Scan for the cell matching the given text and deliver its (x, y) coordinate at center. 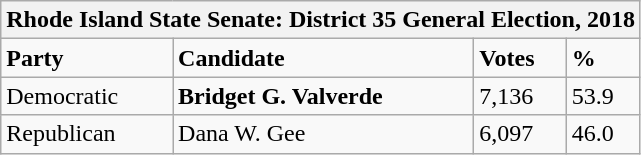
Party (87, 58)
% (603, 58)
6,097 (520, 134)
46.0 (603, 134)
Dana W. Gee (324, 134)
Republican (87, 134)
Bridget G. Valverde (324, 96)
Rhode Island State Senate: District 35 General Election, 2018 (321, 20)
53.9 (603, 96)
Votes (520, 58)
Democratic (87, 96)
Candidate (324, 58)
7,136 (520, 96)
